Detect which cell encompasses the target text, then output its (x, y) center coordinate. 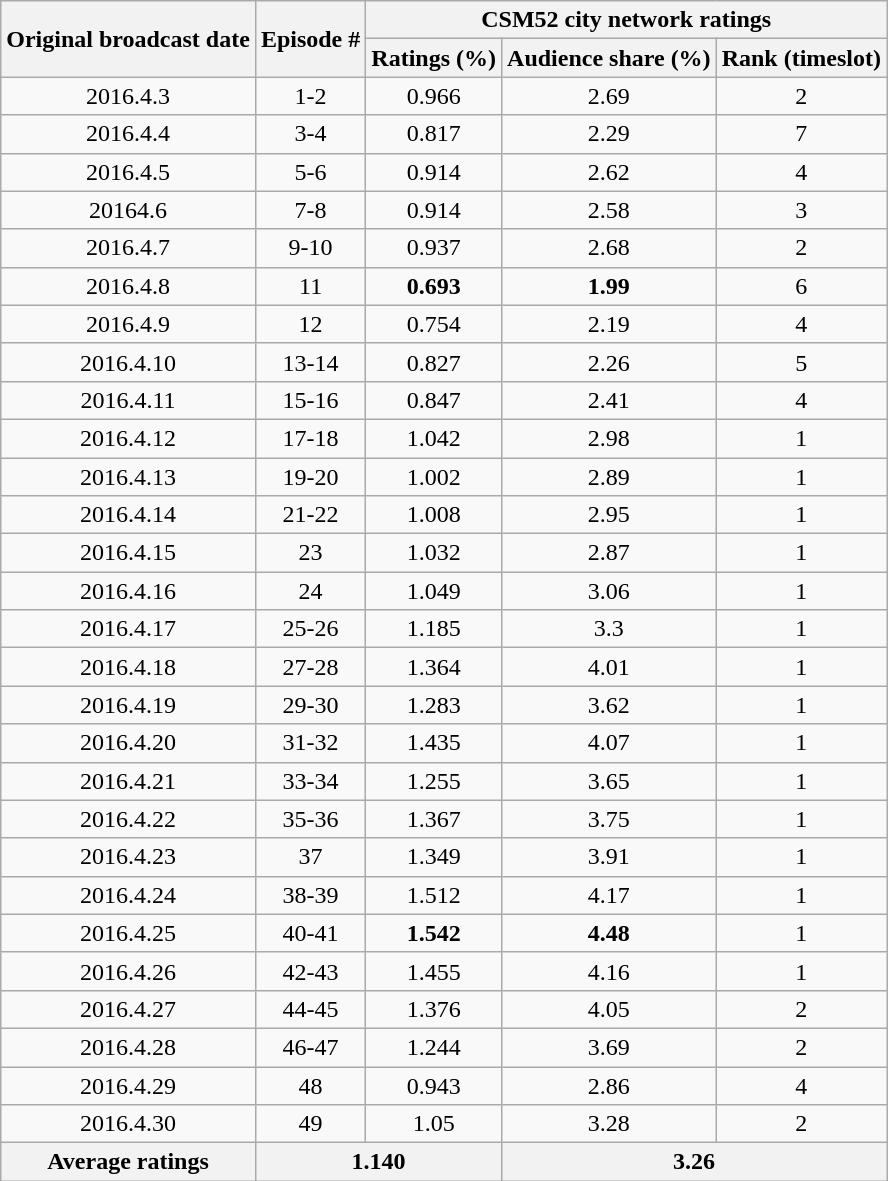
33-34 (310, 781)
37 (310, 857)
27-28 (310, 667)
19-20 (310, 477)
0.827 (434, 362)
1.283 (434, 705)
1.185 (434, 629)
38-39 (310, 895)
2016.4.15 (128, 553)
Audience share (%) (610, 58)
0.966 (434, 96)
2016.4.10 (128, 362)
2016.4.25 (128, 933)
0.693 (434, 286)
2016.4.29 (128, 1085)
2.87 (610, 553)
1-2 (310, 96)
3.06 (610, 591)
2016.4.16 (128, 591)
2016.4.4 (128, 134)
1.05 (434, 1124)
48 (310, 1085)
1.244 (434, 1047)
9-10 (310, 248)
13-14 (310, 362)
2.62 (610, 172)
1.364 (434, 667)
7 (801, 134)
2016.4.21 (128, 781)
3.91 (610, 857)
Rank (timeslot) (801, 58)
1.455 (434, 971)
2016.4.11 (128, 400)
20164.6 (128, 210)
4.05 (610, 1009)
35-36 (310, 819)
2016.4.23 (128, 857)
6 (801, 286)
24 (310, 591)
2.29 (610, 134)
1.367 (434, 819)
2016.4.14 (128, 515)
2016.4.24 (128, 895)
Episode # (310, 39)
1.349 (434, 857)
2.41 (610, 400)
2.69 (610, 96)
1.032 (434, 553)
1.512 (434, 895)
Average ratings (128, 1162)
Original broadcast date (128, 39)
1.542 (434, 933)
0.847 (434, 400)
3-4 (310, 134)
2016.4.3 (128, 96)
2016.4.5 (128, 172)
42-43 (310, 971)
1.002 (434, 477)
1.140 (378, 1162)
2.58 (610, 210)
2016.4.12 (128, 438)
2016.4.30 (128, 1124)
2016.4.8 (128, 286)
46-47 (310, 1047)
5-6 (310, 172)
2.26 (610, 362)
1.255 (434, 781)
40-41 (310, 933)
3 (801, 210)
1.049 (434, 591)
1.042 (434, 438)
2.89 (610, 477)
1.008 (434, 515)
2016.4.28 (128, 1047)
3.65 (610, 781)
21-22 (310, 515)
3.62 (610, 705)
25-26 (310, 629)
15-16 (310, 400)
31-32 (310, 743)
2016.4.19 (128, 705)
0.943 (434, 1085)
CSM52 city network ratings (626, 20)
0.937 (434, 248)
2.68 (610, 248)
3.3 (610, 629)
1.99 (610, 286)
2016.4.20 (128, 743)
44-45 (310, 1009)
2016.4.27 (128, 1009)
2.86 (610, 1085)
0.754 (434, 324)
5 (801, 362)
2.19 (610, 324)
3.28 (610, 1124)
2016.4.7 (128, 248)
12 (310, 324)
2016.4.26 (128, 971)
1.435 (434, 743)
29-30 (310, 705)
4.16 (610, 971)
17-18 (310, 438)
4.48 (610, 933)
2016.4.17 (128, 629)
Ratings (%) (434, 58)
2016.4.18 (128, 667)
3.26 (694, 1162)
0.817 (434, 134)
2016.4.13 (128, 477)
2016.4.22 (128, 819)
49 (310, 1124)
4.17 (610, 895)
2.95 (610, 515)
4.07 (610, 743)
2.98 (610, 438)
2016.4.9 (128, 324)
3.75 (610, 819)
11 (310, 286)
23 (310, 553)
1.376 (434, 1009)
7-8 (310, 210)
3.69 (610, 1047)
4.01 (610, 667)
